Extract the (x, y) coordinate from the center of the cell holding the provided text.  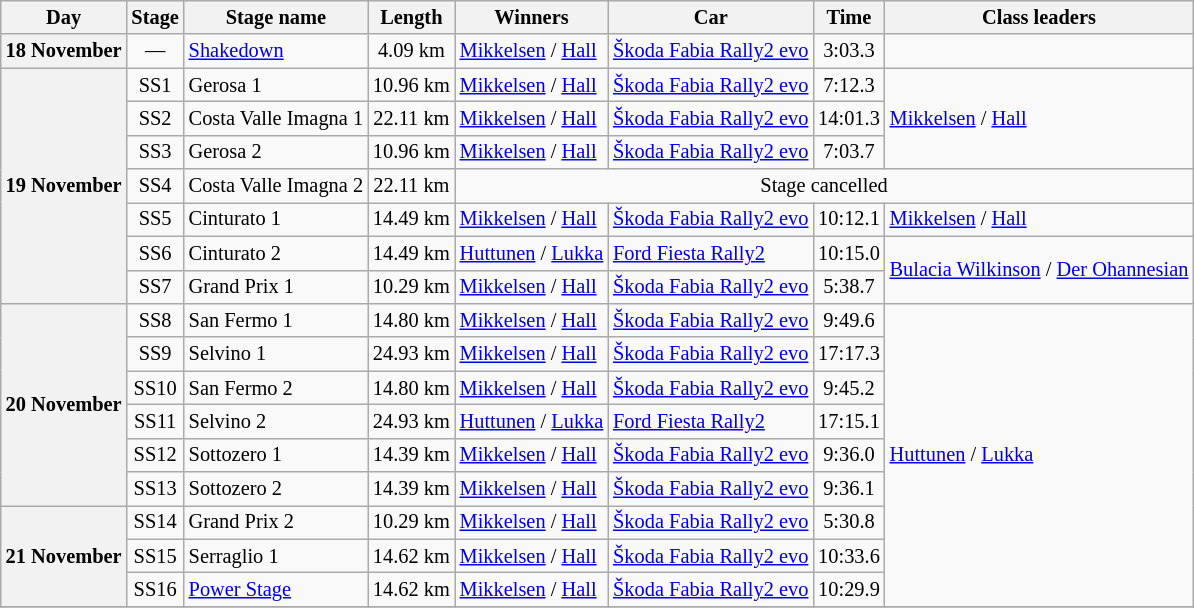
Winners (532, 17)
18 November (64, 51)
5:38.7 (848, 287)
SS3 (154, 152)
SS14 (154, 522)
San Fermo 2 (276, 388)
10:15.0 (848, 253)
San Fermo 1 (276, 320)
17:17.3 (848, 354)
9:36.0 (848, 455)
Cinturato 2 (276, 253)
SS12 (154, 455)
SS1 (154, 85)
19 November (64, 186)
Length (412, 17)
9:36.1 (848, 489)
Gerosa 1 (276, 85)
Costa Valle Imagna 2 (276, 186)
7:03.7 (848, 152)
Selvino 1 (276, 354)
10:33.6 (848, 556)
SS4 (154, 186)
SS9 (154, 354)
SS16 (154, 589)
Serraglio 1 (276, 556)
Shakedown (276, 51)
Power Stage (276, 589)
10:12.1 (848, 219)
Costa Valle Imagna 1 (276, 118)
Day (64, 17)
SS7 (154, 287)
SS13 (154, 489)
Selvino 2 (276, 421)
SS6 (154, 253)
Grand Prix 2 (276, 522)
4.09 km (412, 51)
20 November (64, 404)
SS2 (154, 118)
21 November (64, 556)
Grand Prix 1 (276, 287)
10:29.9 (848, 589)
SS8 (154, 320)
Time (848, 17)
Sottozero 2 (276, 489)
Car (710, 17)
Cinturato 1 (276, 219)
— (154, 51)
Stage name (276, 17)
SS10 (154, 388)
Sottozero 1 (276, 455)
Bulacia Wilkinson / Der Ohannesian (1040, 270)
14:01.3 (848, 118)
9:45.2 (848, 388)
SS5 (154, 219)
17:15.1 (848, 421)
Stage (154, 17)
SS11 (154, 421)
3:03.3 (848, 51)
SS15 (154, 556)
7:12.3 (848, 85)
5:30.8 (848, 522)
Stage cancelled (824, 186)
Gerosa 2 (276, 152)
9:49.6 (848, 320)
Class leaders (1040, 17)
